Scan for the cell matching the given text and deliver its (x, y) coordinate at center. 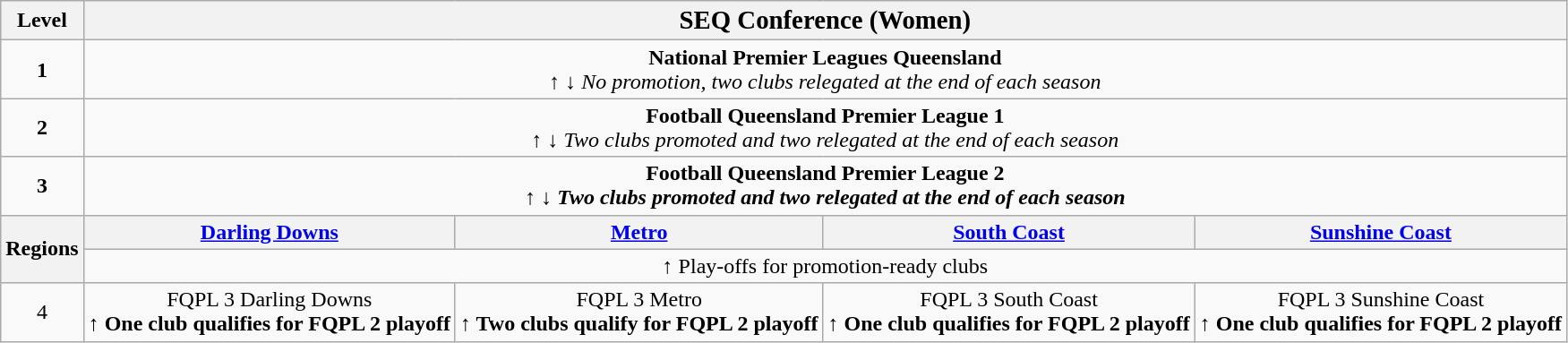
FQPL 3 Sunshine Coast ↑ One club qualifies for FQPL 2 playoff (1381, 312)
Metro (638, 232)
2 (42, 127)
3 (42, 186)
National Premier Leagues Queensland↑ ↓ No promotion, two clubs relegated at the end of each season (825, 70)
FQPL 3 Darling Downs ↑ One club qualifies for FQPL 2 playoff (269, 312)
4 (42, 312)
Darling Downs (269, 232)
FQPL 3 Metro ↑ Two clubs qualify for FQPL 2 playoff (638, 312)
Sunshine Coast (1381, 232)
Football Queensland Premier League 1↑ ↓ Two clubs promoted and two relegated at the end of each season (825, 127)
FQPL 3 South Coast ↑ One club qualifies for FQPL 2 playoff (1008, 312)
Football Queensland Premier League 2↑ ↓ Two clubs promoted and two relegated at the end of each season (825, 186)
1 (42, 70)
SEQ Conference (Women) (825, 21)
↑ Play-offs for promotion-ready clubs (825, 266)
Regions (42, 249)
Level (42, 21)
South Coast (1008, 232)
